Pinpoint the cell where the given text exists, returning its [X, Y] midpoint coordinate. 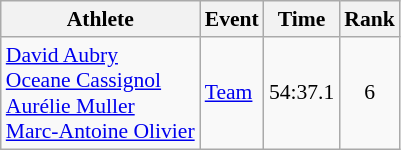
David AubryOceane CassignolAurélie MullerMarc-Antoine Olivier [100, 93]
54:37.1 [302, 93]
6 [370, 93]
Rank [370, 19]
Time [302, 19]
Team [232, 93]
Athlete [100, 19]
Event [232, 19]
